Return [x, y] of the center of cell containing provided text 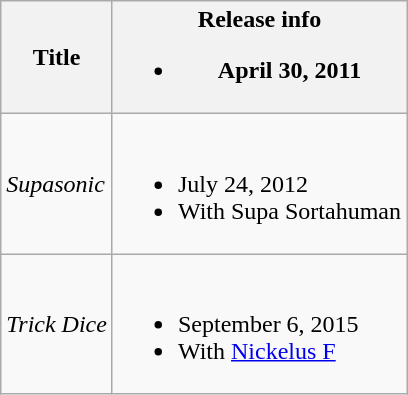
Supasonic [57, 184]
September 6, 2015With Nickelus F [259, 324]
July 24, 2012With Supa Sortahuman [259, 184]
Trick Dice [57, 324]
Title [57, 58]
Release infoApril 30, 2011 [259, 58]
